From the cell containing the given text, extract its center point as (x, y) coordinate. 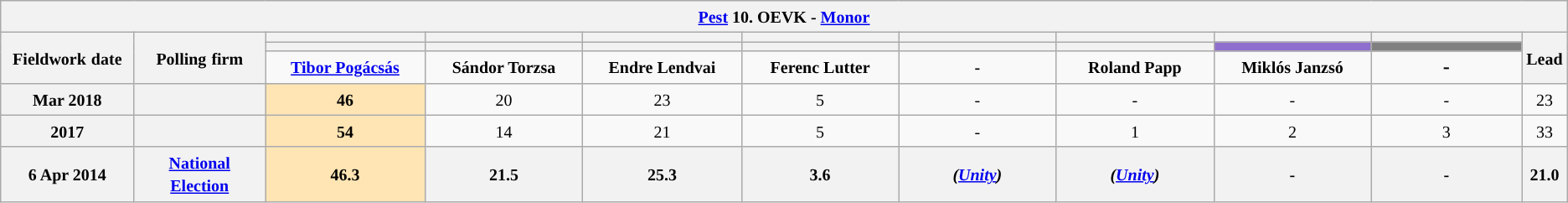
Miklós Janzsó (1292, 67)
54 (345, 131)
Tibor Pogácsás (345, 67)
46 (345, 99)
2017 (67, 131)
Sándor Torzsa (503, 67)
21.5 (503, 174)
3 (1447, 131)
20 (503, 99)
Fieldwork date (67, 58)
1 (1135, 131)
Roland Papp (1135, 67)
25.3 (663, 174)
Polling firm (199, 58)
Pest 10. OEVK - Monor (784, 17)
National Election (199, 174)
Ferenc Lutter (820, 67)
14 (503, 131)
21 (663, 131)
6 Apr 2014 (67, 174)
Endre Lendvai (663, 67)
46.3 (345, 174)
33 (1545, 131)
2 (1292, 131)
Mar 2018 (67, 99)
3.6 (820, 174)
Lead (1545, 58)
21.0 (1545, 174)
